For the text-containing cell, return its midpoint in (X, Y) coordinate format. 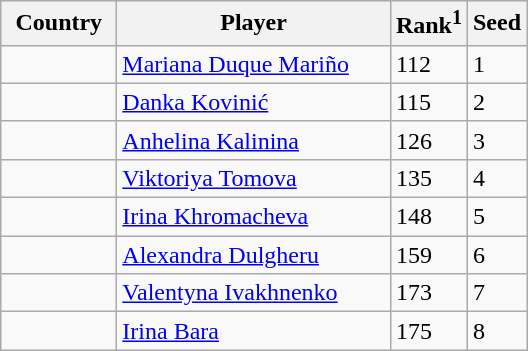
148 (428, 217)
6 (496, 255)
Seed (496, 24)
3 (496, 140)
115 (428, 102)
Irina Bara (254, 331)
Viktoriya Tomova (254, 178)
112 (428, 64)
2 (496, 102)
Rank1 (428, 24)
8 (496, 331)
175 (428, 331)
7 (496, 293)
Mariana Duque Mariño (254, 64)
Alexandra Dulgheru (254, 255)
Player (254, 24)
Country (59, 24)
135 (428, 178)
Valentyna Ivakhnenko (254, 293)
159 (428, 255)
126 (428, 140)
Anhelina Kalinina (254, 140)
5 (496, 217)
173 (428, 293)
Danka Kovinić (254, 102)
1 (496, 64)
Irina Khromacheva (254, 217)
4 (496, 178)
